Locate the cell with the specified text and output its [x, y] center coordinate. 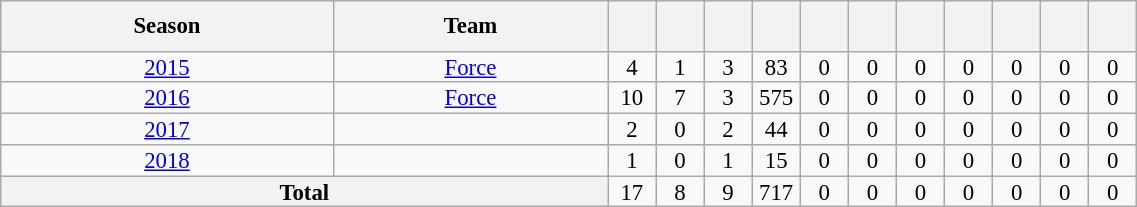
Season [167, 26]
17 [632, 192]
Team [470, 26]
4 [632, 66]
44 [776, 130]
8 [680, 192]
83 [776, 66]
2017 [167, 130]
575 [776, 98]
2018 [167, 160]
Total [304, 192]
9 [728, 192]
15 [776, 160]
10 [632, 98]
2016 [167, 98]
2015 [167, 66]
717 [776, 192]
7 [680, 98]
